Scan for the cell matching the given text and deliver its [X, Y] coordinate at center. 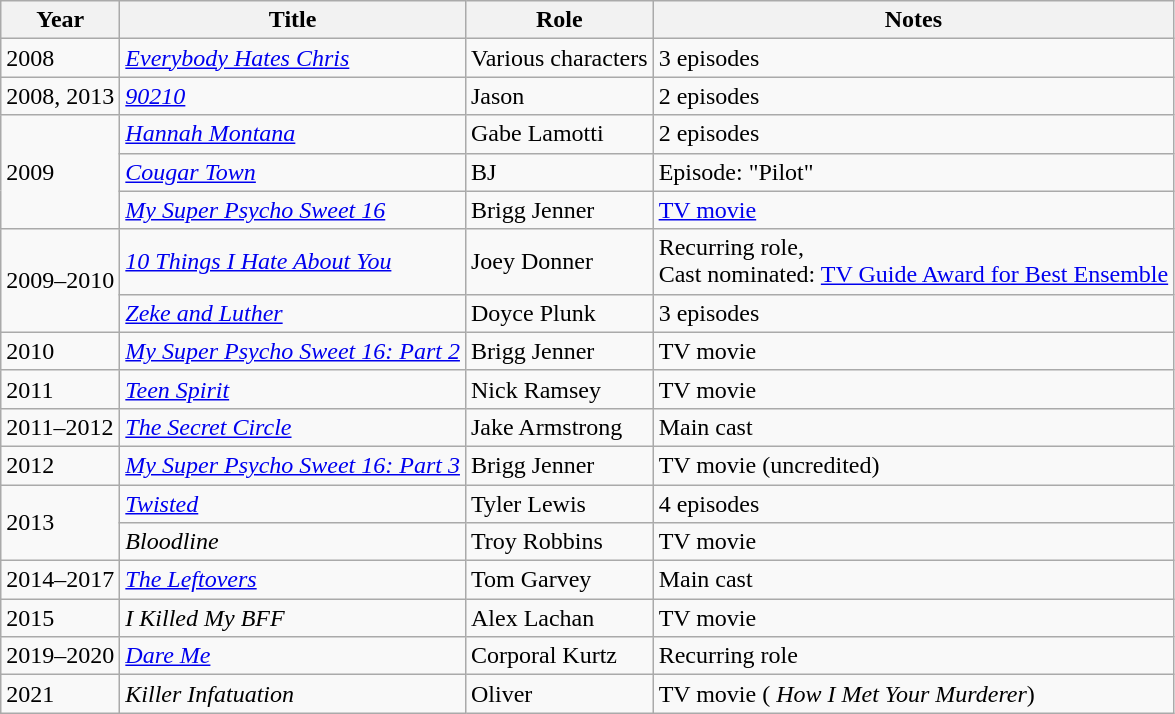
Recurring role,Cast nominated: TV Guide Award for Best Ensemble [914, 262]
The Leftovers [293, 580]
Troy Robbins [559, 542]
Recurring role [914, 656]
Role [559, 20]
2008 [60, 58]
My Super Psycho Sweet 16: Part 3 [293, 465]
2015 [60, 618]
My Super Psycho Sweet 16 [293, 210]
Dare Me [293, 656]
I Killed My BFF [293, 618]
2009–2010 [60, 280]
BJ [559, 172]
2019–2020 [60, 656]
Everybody Hates Chris [293, 58]
TV movie (uncredited) [914, 465]
Zeke and Luther [293, 313]
2011 [60, 389]
4 episodes [914, 503]
Jason [559, 96]
Teen Spirit [293, 389]
Tyler Lewis [559, 503]
2010 [60, 351]
The Secret Circle [293, 427]
Notes [914, 20]
Hannah Montana [293, 134]
TV movie ( How I Met Your Murderer) [914, 694]
Jake Armstrong [559, 427]
2012 [60, 465]
2011–2012 [60, 427]
Killer Infatuation [293, 694]
Gabe Lamotti [559, 134]
Corporal Kurtz [559, 656]
Year [60, 20]
2021 [60, 694]
My Super Psycho Sweet 16: Part 2 [293, 351]
2014–2017 [60, 580]
2008, 2013 [60, 96]
Oliver [559, 694]
Twisted [293, 503]
90210 [293, 96]
10 Things I Hate About You [293, 262]
Cougar Town [293, 172]
Bloodline [293, 542]
2013 [60, 522]
Tom Garvey [559, 580]
Joey Donner [559, 262]
Nick Ramsey [559, 389]
Doyce Plunk [559, 313]
Title [293, 20]
Various characters [559, 58]
Episode: "Pilot" [914, 172]
2009 [60, 172]
Alex Lachan [559, 618]
